From the cell containing the given text, extract its center point as [X, Y] coordinate. 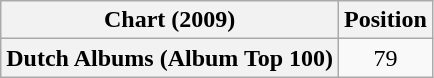
Position [386, 20]
79 [386, 58]
Dutch Albums (Album Top 100) [170, 58]
Chart (2009) [170, 20]
